Find where the given text appears and provide that cell's center as (X, Y) coordinate. 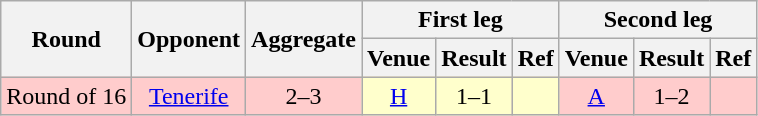
Aggregate (304, 39)
Opponent (189, 39)
H (399, 96)
A (596, 96)
1–1 (474, 96)
First leg (461, 20)
Round of 16 (66, 96)
Second leg (658, 20)
Round (66, 39)
Tenerife (189, 96)
1–2 (671, 96)
2–3 (304, 96)
